Determine the (x, y) coordinate at the center of the cell enclosing the given text.  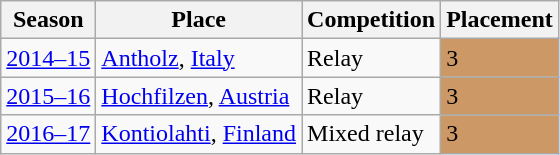
Competition (372, 20)
Kontiolahti, Finland (199, 134)
2014–15 (48, 58)
Mixed relay (372, 134)
2016–17 (48, 134)
Hochfilzen, Austria (199, 96)
Place (199, 20)
Season (48, 20)
2015–16 (48, 96)
Antholz, Italy (199, 58)
Placement (500, 20)
